Extract the (X, Y) coordinate from the center of the cell holding the provided text.  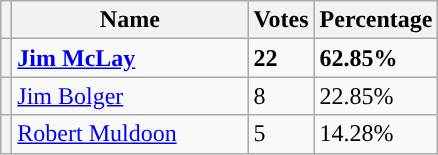
Percentage (376, 20)
Name (130, 20)
62.85% (376, 58)
Robert Muldoon (130, 134)
22 (281, 58)
Jim Bolger (130, 96)
8 (281, 96)
Jim McLay (130, 58)
5 (281, 134)
22.85% (376, 96)
Votes (281, 20)
14.28% (376, 134)
